From the cell containing the given text, extract its center point as [X, Y] coordinate. 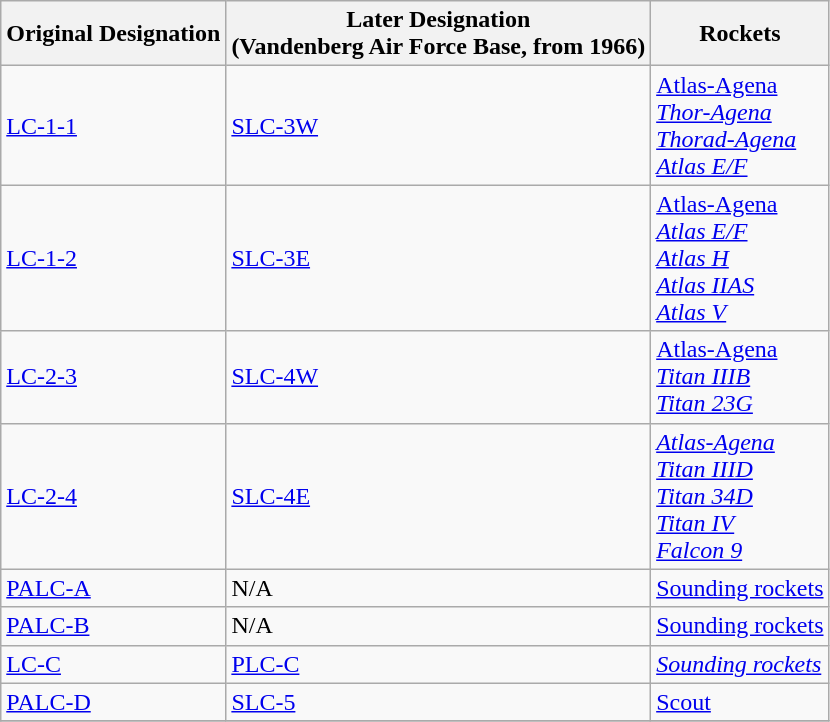
SLC-4E [438, 496]
LC-2-3 [114, 377]
Atlas-AgenaTitan IIIBTitan 23G [740, 377]
LC-1-1 [114, 126]
Rockets [740, 34]
PALC-A [114, 588]
LC-2-4 [114, 496]
Scout [740, 702]
PALC-D [114, 702]
SLC-3W [438, 126]
PALC-B [114, 626]
LC-C [114, 664]
Atlas-AgenaThor-AgenaThorad-AgenaAtlas E/F [740, 126]
PLC-C [438, 664]
Atlas-AgenaAtlas E/FAtlas HAtlas IIASAtlas V [740, 258]
Later Designation(Vandenberg Air Force Base, from 1966) [438, 34]
SLC-4W [438, 377]
Original Designation [114, 34]
SLC-5 [438, 702]
LC-1-2 [114, 258]
SLC-3E [438, 258]
Atlas-AgenaTitan IIIDTitan 34DTitan IVFalcon 9 [740, 496]
